Find where the given text appears and provide that cell's center as (X, Y) coordinate. 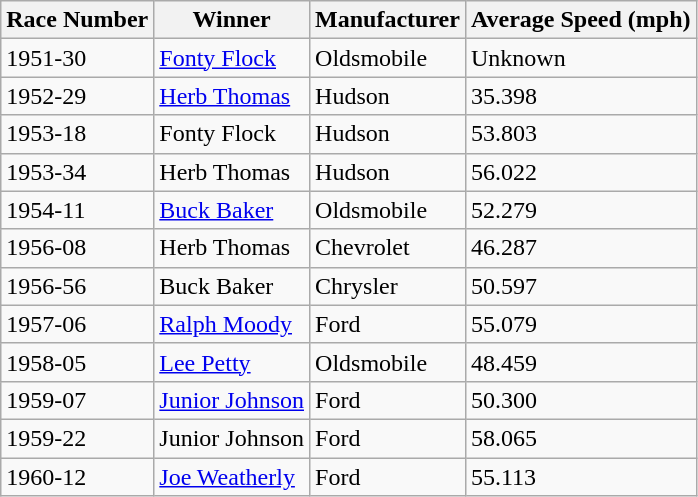
Lee Petty (232, 362)
1954-11 (78, 210)
Average Speed (mph) (580, 20)
1953-34 (78, 172)
55.113 (580, 477)
53.803 (580, 134)
55.079 (580, 324)
50.597 (580, 286)
35.398 (580, 96)
1959-07 (78, 400)
Winner (232, 20)
Manufacturer (388, 20)
46.287 (580, 248)
Race Number (78, 20)
1959-22 (78, 438)
58.065 (580, 438)
52.279 (580, 210)
Chevrolet (388, 248)
1957-06 (78, 324)
1956-08 (78, 248)
1951-30 (78, 58)
Chrysler (388, 286)
1952-29 (78, 96)
Unknown (580, 58)
1960-12 (78, 477)
1958-05 (78, 362)
48.459 (580, 362)
1956-56 (78, 286)
Joe Weatherly (232, 477)
Ralph Moody (232, 324)
56.022 (580, 172)
1953-18 (78, 134)
50.300 (580, 400)
